Find where the given text appears and provide that cell's center as [X, Y] coordinate. 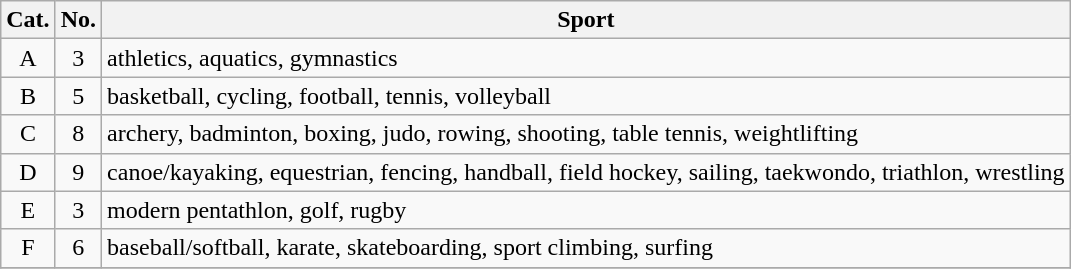
C [28, 134]
basketball, cycling, football, tennis, volleyball [586, 96]
baseball/softball, karate, skateboarding, sport climbing, surfing [586, 248]
No. [78, 20]
canoe/kayaking, equestrian, fencing, handball, field hockey, sailing, taekwondo, triathlon, wrestling [586, 172]
A [28, 58]
F [28, 248]
archery, badminton, boxing, judo, rowing, shooting, table tennis, weightlifting [586, 134]
Cat. [28, 20]
5 [78, 96]
9 [78, 172]
D [28, 172]
Sport [586, 20]
athletics, aquatics, gymnastics [586, 58]
modern pentathlon, golf, rugby [586, 210]
E [28, 210]
8 [78, 134]
B [28, 96]
6 [78, 248]
